Return the (X, Y) coordinate for the center point of the cell that contains the specified text.  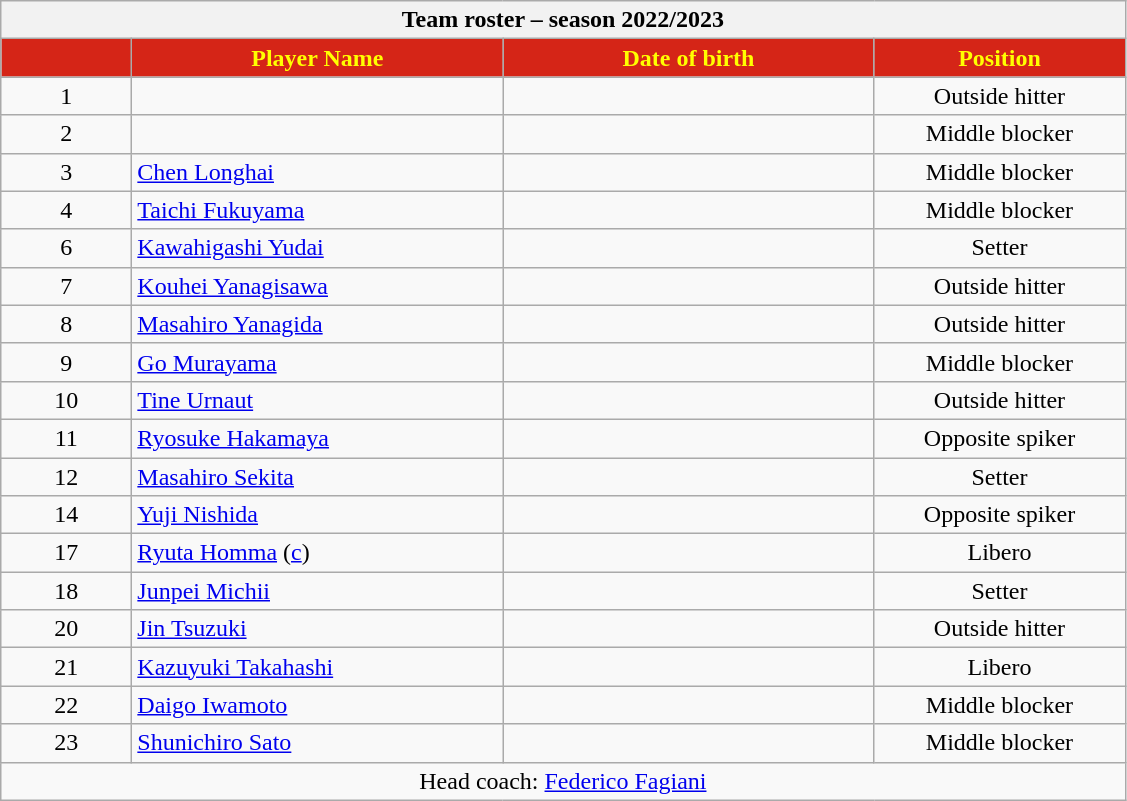
9 (66, 362)
Yuji Nishida (318, 515)
Team roster – season 2022/2023 (563, 20)
Masahiro Yanagida (318, 324)
Shunichiro Sato (318, 743)
Date of birth (688, 58)
Daigo Iwamoto (318, 705)
6 (66, 248)
23 (66, 743)
Tine Urnaut (318, 400)
2 (66, 134)
Taichi Fukuyama (318, 210)
7 (66, 286)
21 (66, 667)
11 (66, 438)
8 (66, 324)
Ryuta Homma (c) (318, 553)
Player Name (318, 58)
Go Murayama (318, 362)
Kazuyuki Takahashi (318, 667)
Head coach: Federico Fagiani (563, 781)
17 (66, 553)
18 (66, 591)
12 (66, 477)
Chen Longhai (318, 172)
Kawahigashi Yudai (318, 248)
1 (66, 96)
3 (66, 172)
22 (66, 705)
Position (1000, 58)
Kouhei Yanagisawa (318, 286)
14 (66, 515)
Jin Tsuzuki (318, 629)
10 (66, 400)
Masahiro Sekita (318, 477)
20 (66, 629)
Ryosuke Hakamaya (318, 438)
4 (66, 210)
Junpei Michii (318, 591)
